Return (X, Y) of the center of cell containing provided text 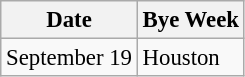
Bye Week (190, 20)
September 19 (69, 58)
Houston (190, 58)
Date (69, 20)
